Identify which cell holds the provided text, then report its (x, y) central coordinate. 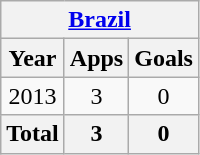
Apps (96, 58)
Goals (164, 58)
2013 (33, 96)
Total (33, 134)
Brazil (100, 20)
Year (33, 58)
